Output the [X, Y] coordinate of the center of the cell containing the given text.  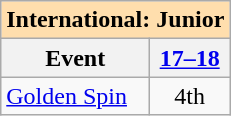
International: Junior [116, 20]
Golden Spin [76, 96]
4th [190, 96]
Event [76, 58]
17–18 [190, 58]
